Determine the [x, y] coordinate at the center of the cell enclosing the given text.  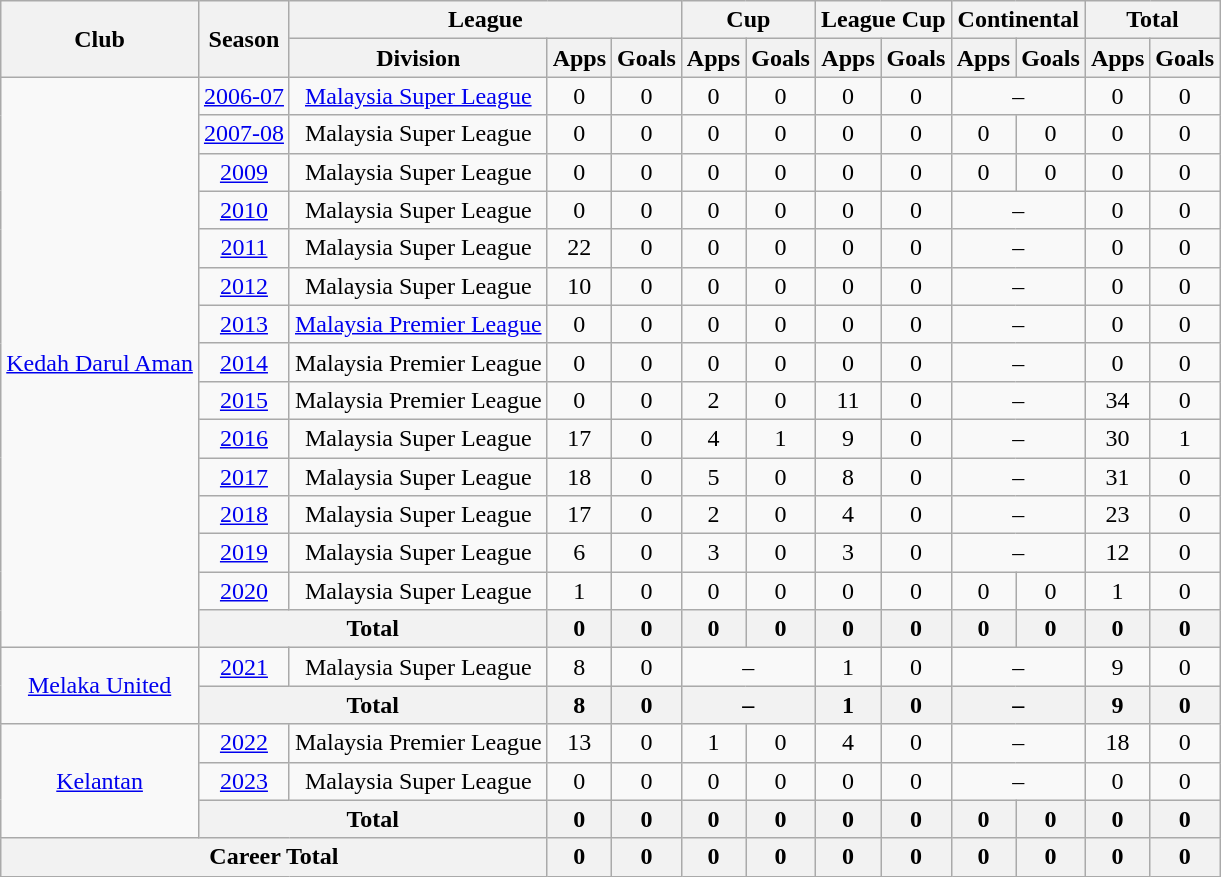
Melaka United [100, 686]
Division [418, 58]
12 [1117, 553]
6 [579, 553]
Kelantan [100, 781]
Season [244, 39]
10 [579, 286]
2010 [244, 210]
2019 [244, 553]
2015 [244, 400]
30 [1117, 438]
Club [100, 39]
Cup [748, 20]
2014 [244, 362]
Career Total [274, 857]
2020 [244, 591]
2009 [244, 172]
34 [1117, 400]
2023 [244, 781]
2007-08 [244, 134]
2011 [244, 248]
2006-07 [244, 96]
League [485, 20]
22 [579, 248]
31 [1117, 477]
5 [713, 477]
2013 [244, 324]
13 [579, 743]
23 [1117, 515]
2018 [244, 515]
2016 [244, 438]
League Cup [883, 20]
2012 [244, 286]
11 [848, 400]
2021 [244, 667]
Continental [1018, 20]
Kedah Darul Aman [100, 362]
2017 [244, 477]
2022 [244, 743]
